Output the (X, Y) coordinate of the center of the cell containing the given text.  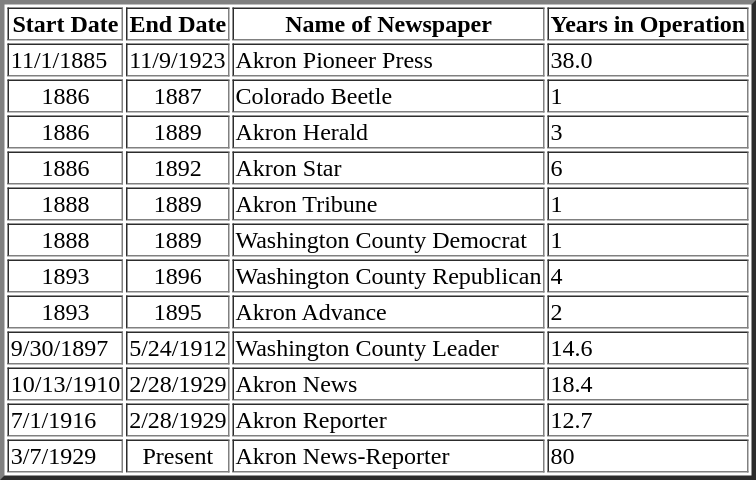
Present (178, 456)
9/30/1897 (66, 348)
End Date (178, 24)
Akron Star (388, 168)
Years in Operation (648, 24)
3/7/1929 (66, 456)
7/1/1916 (66, 420)
1892 (178, 168)
14.6 (648, 348)
Washington County Leader (388, 348)
Akron Advance (388, 312)
5/24/1912 (178, 348)
18.4 (648, 384)
11/1/1885 (66, 60)
Akron News (388, 384)
2 (648, 312)
Akron Pioneer Press (388, 60)
38.0 (648, 60)
Start Date (66, 24)
1887 (178, 96)
Akron News-Reporter (388, 456)
1895 (178, 312)
Name of Newspaper (388, 24)
Akron Tribune (388, 204)
12.7 (648, 420)
6 (648, 168)
1896 (178, 276)
Akron Herald (388, 132)
3 (648, 132)
Colorado Beetle (388, 96)
10/13/1910 (66, 384)
80 (648, 456)
Washington County Democrat (388, 240)
4 (648, 276)
Akron Reporter (388, 420)
11/9/1923 (178, 60)
Washington County Republican (388, 276)
